Identify which cell holds the provided text, then report its (x, y) central coordinate. 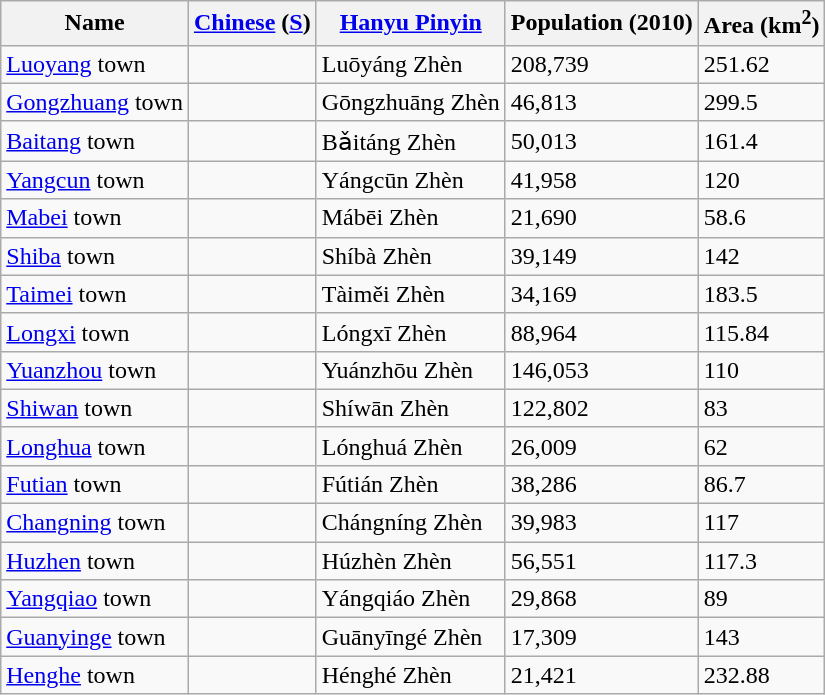
142 (762, 256)
251.62 (762, 64)
Gōngzhuāng Zhèn (410, 102)
58.6 (762, 218)
46,813 (602, 102)
Gongzhuang town (95, 102)
Yuanzhou town (95, 370)
Luoyang town (95, 64)
Longxi town (95, 332)
Shiba town (95, 256)
Yángqiáo Zhèn (410, 599)
34,169 (602, 294)
Shíwān Zhèn (410, 408)
115.84 (762, 332)
62 (762, 446)
Baitang town (95, 141)
Guānyīngé Zhèn (410, 637)
Luōyáng Zhèn (410, 64)
117.3 (762, 561)
Hanyu Pinyin (410, 24)
Lónghuá Zhèn (410, 446)
143 (762, 637)
Bǎitáng Zhèn (410, 141)
89 (762, 599)
Taimei town (95, 294)
110 (762, 370)
183.5 (762, 294)
Shíbà Zhèn (410, 256)
Lóngxī Zhèn (410, 332)
21,690 (602, 218)
Longhua town (95, 446)
232.88 (762, 675)
208,739 (602, 64)
83 (762, 408)
29,868 (602, 599)
26,009 (602, 446)
Fútián Zhèn (410, 484)
39,149 (602, 256)
39,983 (602, 523)
Area (km2) (762, 24)
Mabei town (95, 218)
Mábēi Zhèn (410, 218)
120 (762, 180)
161.4 (762, 141)
Name (95, 24)
Futian town (95, 484)
41,958 (602, 180)
Yuánzhōu Zhèn (410, 370)
17,309 (602, 637)
122,802 (602, 408)
Changning town (95, 523)
Yángcūn Zhèn (410, 180)
Hénghé Zhèn (410, 675)
Yangqiao town (95, 599)
Huzhen town (95, 561)
Henghe town (95, 675)
117 (762, 523)
Yangcun town (95, 180)
Population (2010) (602, 24)
Húzhèn Zhèn (410, 561)
50,013 (602, 141)
Chinese (S) (252, 24)
299.5 (762, 102)
Chángníng Zhèn (410, 523)
86.7 (762, 484)
21,421 (602, 675)
Shiwan town (95, 408)
146,053 (602, 370)
Tàiměi Zhèn (410, 294)
56,551 (602, 561)
88,964 (602, 332)
38,286 (602, 484)
Guanyinge town (95, 637)
